Return the (X, Y) coordinate for the center point of the cell that contains the specified text.  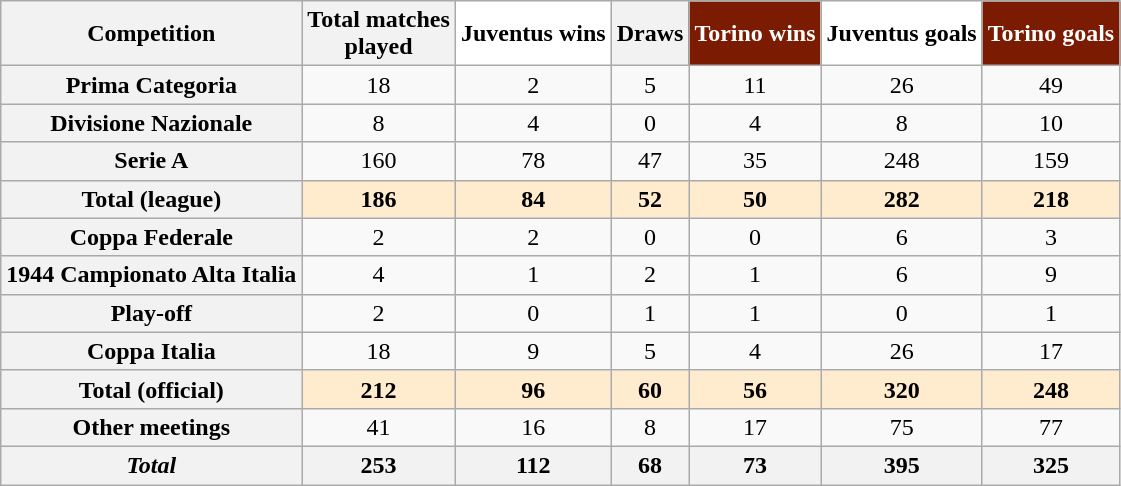
Torino wins (755, 34)
75 (902, 427)
Total matchesplayed (379, 34)
3 (1051, 237)
16 (533, 427)
1944 Campionato Alta Italia (152, 275)
11 (755, 85)
Coppa Federale (152, 237)
Draws (650, 34)
160 (379, 161)
84 (533, 199)
Play-off (152, 313)
Torino goals (1051, 34)
159 (1051, 161)
73 (755, 465)
282 (902, 199)
41 (379, 427)
Juventus wins (533, 34)
395 (902, 465)
77 (1051, 427)
Coppa Italia (152, 351)
320 (902, 389)
Divisione Nazionale (152, 123)
Total (official) (152, 389)
218 (1051, 199)
56 (755, 389)
186 (379, 199)
50 (755, 199)
212 (379, 389)
112 (533, 465)
96 (533, 389)
60 (650, 389)
325 (1051, 465)
Serie A (152, 161)
Other meetings (152, 427)
35 (755, 161)
253 (379, 465)
52 (650, 199)
68 (650, 465)
Total (league) (152, 199)
Competition (152, 34)
78 (533, 161)
Prima Categoria (152, 85)
Total (152, 465)
49 (1051, 85)
47 (650, 161)
Juventus goals (902, 34)
10 (1051, 123)
